Capture the cell that displays the provided text and extract its [X, Y] central coordinate. 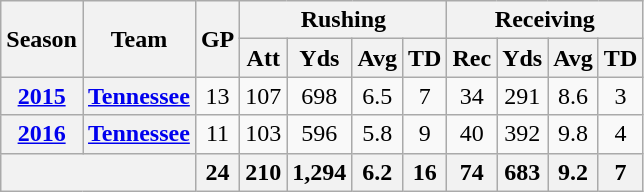
8.6 [574, 96]
Team [138, 39]
6.2 [378, 172]
74 [472, 172]
2016 [42, 134]
4 [620, 134]
5.8 [378, 134]
Receiving [545, 20]
6.5 [378, 96]
34 [472, 96]
9.8 [574, 134]
3 [620, 96]
103 [264, 134]
2015 [42, 96]
9 [424, 134]
107 [264, 96]
Season [42, 39]
Rec [472, 58]
GP [217, 39]
683 [522, 172]
24 [217, 172]
40 [472, 134]
596 [320, 134]
392 [522, 134]
Att [264, 58]
13 [217, 96]
Rushing [344, 20]
1,294 [320, 172]
11 [217, 134]
698 [320, 96]
291 [522, 96]
16 [424, 172]
210 [264, 172]
9.2 [574, 172]
